Identify which cell holds the provided text, then report its (X, Y) central coordinate. 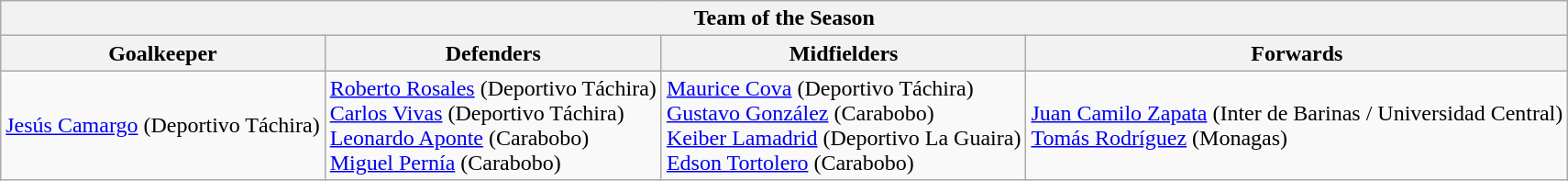
Jesús Camargo (Deportivo Táchira) (163, 125)
Forwards (1297, 53)
Midfielders (844, 53)
Defenders (493, 53)
Maurice Cova (Deportivo Táchira) Gustavo González (Carabobo) Keiber Lamadrid (Deportivo La Guaira) Edson Tortolero (Carabobo) (844, 125)
Goalkeeper (163, 53)
Juan Camilo Zapata (Inter de Barinas / Universidad Central) Tomás Rodríguez (Monagas) (1297, 125)
Roberto Rosales (Deportivo Táchira) Carlos Vivas (Deportivo Táchira) Leonardo Aponte (Carabobo) Miguel Pernía (Carabobo) (493, 125)
Team of the Season (785, 18)
